Pinpoint the cell where the given text exists, returning its [X, Y] midpoint coordinate. 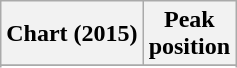
Peakposition [189, 34]
Chart (2015) [72, 34]
